Provide the [x, y] coordinate of the cell's center where the given text is located.  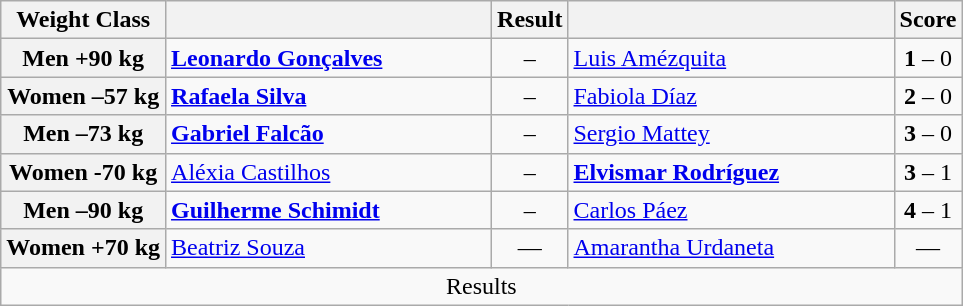
1 – 0 [928, 58]
Weight Class [84, 20]
Rafaela Silva [329, 96]
Guilherme Schimidt [329, 210]
Leonardo Gonçalves [329, 58]
3 – 1 [928, 172]
Men –90 kg [84, 210]
Men –73 kg [84, 134]
4 – 1 [928, 210]
Women –57 kg [84, 96]
Amarantha Urdaneta [731, 248]
Sergio Mattey [731, 134]
Beatriz Souza [329, 248]
2 – 0 [928, 96]
Score [928, 20]
Result [530, 20]
Women -70 kg [84, 172]
Gabriel Falcão [329, 134]
3 – 0 [928, 134]
Elvismar Rodríguez [731, 172]
Aléxia Castilhos [329, 172]
Results [482, 286]
Women +70 kg [84, 248]
Carlos Páez [731, 210]
Luis Amézquita [731, 58]
Fabiola Díaz [731, 96]
Men +90 kg [84, 58]
